From the cell containing the given text, extract its center point as (X, Y) coordinate. 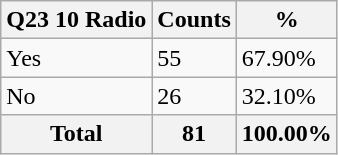
Yes (76, 58)
26 (194, 96)
Total (76, 134)
% (286, 20)
81 (194, 134)
Q23 10 Radio (76, 20)
No (76, 96)
100.00% (286, 134)
67.90% (286, 58)
55 (194, 58)
Counts (194, 20)
32.10% (286, 96)
